Find where the given text appears and provide that cell's center as (X, Y) coordinate. 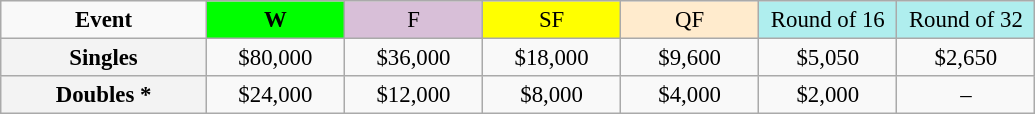
– (966, 95)
$80,000 (275, 58)
Round of 32 (966, 20)
Singles (104, 58)
$18,000 (552, 58)
W (275, 20)
$2,000 (828, 95)
Event (104, 20)
$8,000 (552, 95)
Round of 16 (828, 20)
Doubles * (104, 95)
$4,000 (690, 95)
$24,000 (275, 95)
$9,600 (690, 58)
$5,050 (828, 58)
$36,000 (413, 58)
F (413, 20)
$12,000 (413, 95)
$2,650 (966, 58)
QF (690, 20)
SF (552, 20)
